Pinpoint the cell where the given text exists, returning its (x, y) midpoint coordinate. 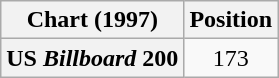
Chart (1997) (92, 20)
US Billboard 200 (92, 58)
173 (231, 58)
Position (231, 20)
